Search for the cell housing the specified text and yield its [X, Y] center coordinate. 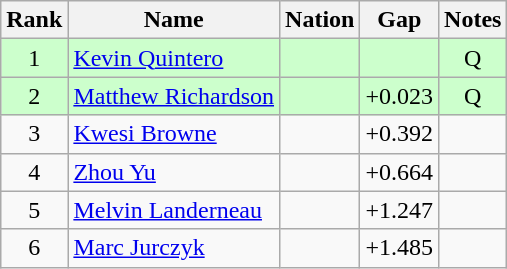
Kwesi Browne [174, 134]
Zhou Yu [174, 172]
Name [174, 20]
Melvin Landerneau [174, 210]
Notes [473, 20]
6 [34, 248]
+1.485 [400, 248]
+0.023 [400, 96]
+0.664 [400, 172]
Nation [320, 20]
1 [34, 58]
5 [34, 210]
4 [34, 172]
+1.247 [400, 210]
Rank [34, 20]
2 [34, 96]
Marc Jurczyk [174, 248]
+0.392 [400, 134]
Matthew Richardson [174, 96]
3 [34, 134]
Kevin Quintero [174, 58]
Gap [400, 20]
